Pinpoint the cell where the given text exists, returning its (X, Y) midpoint coordinate. 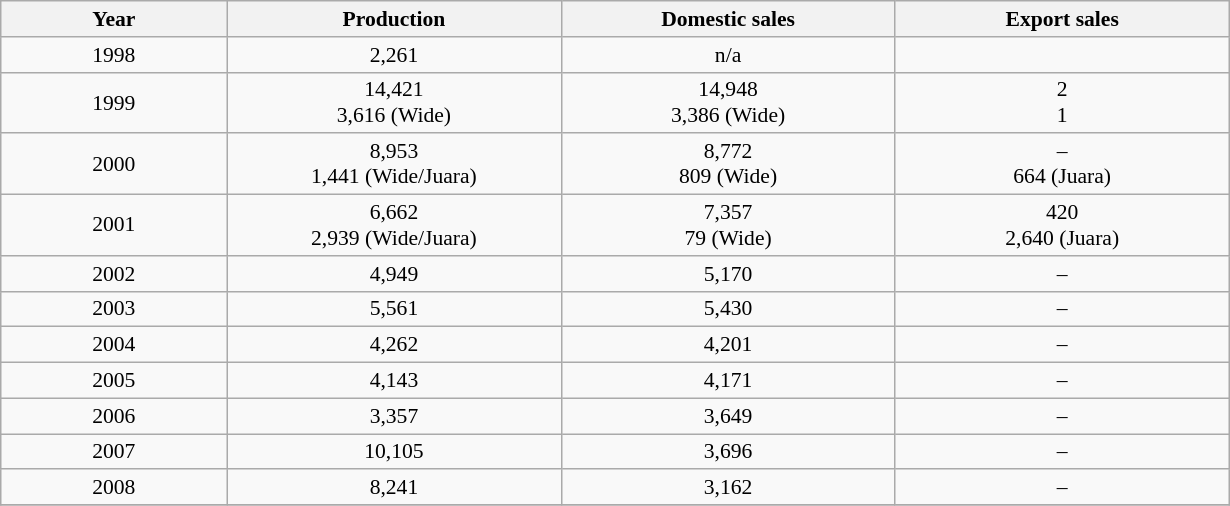
4,949 (394, 274)
2,261 (394, 55)
10,105 (394, 452)
–664 (Juara) (1062, 164)
n/a (728, 55)
1998 (114, 55)
Export sales (1062, 19)
4,143 (394, 381)
2004 (114, 345)
8,772809 (Wide) (728, 164)
1999 (114, 102)
2002 (114, 274)
2006 (114, 416)
Year (114, 19)
Domestic sales (728, 19)
4202,640 (Juara) (1062, 226)
4,201 (728, 345)
8,9531,441 (Wide/Juara) (394, 164)
2000 (114, 164)
5,430 (728, 309)
2001 (114, 226)
3,649 (728, 416)
2007 (114, 452)
Production (394, 19)
14,9483,386 (Wide) (728, 102)
7,35779 (Wide) (728, 226)
3,357 (394, 416)
8,241 (394, 488)
2008 (114, 488)
14,4213,616 (Wide) (394, 102)
5,561 (394, 309)
3,696 (728, 452)
2005 (114, 381)
4,171 (728, 381)
2003 (114, 309)
6,6622,939 (Wide/Juara) (394, 226)
4,262 (394, 345)
3,162 (728, 488)
21 (1062, 102)
5,170 (728, 274)
